Pinpoint the cell where the given text exists, returning its [x, y] midpoint coordinate. 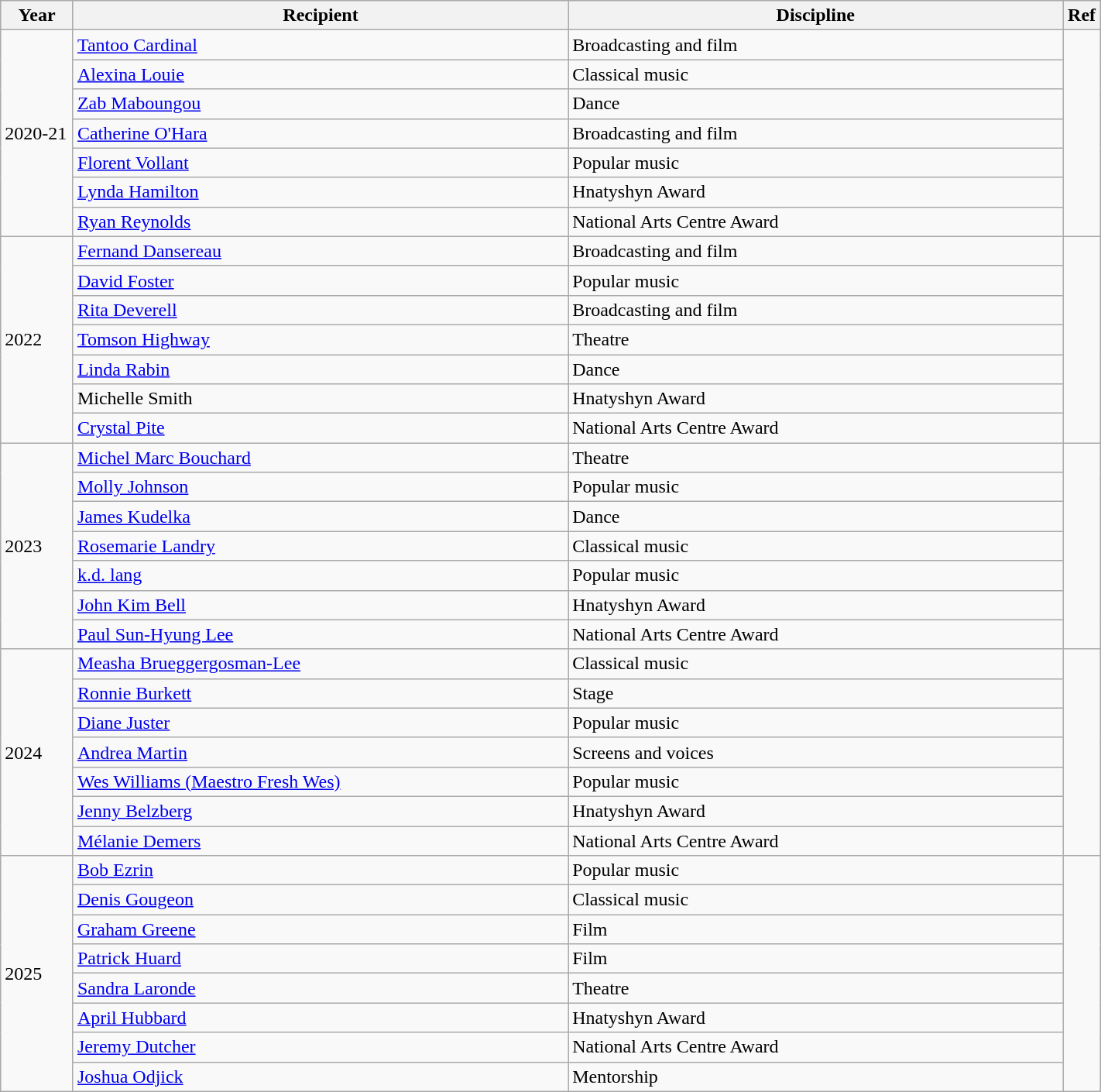
Alexina Louie [321, 74]
Tomson Highway [321, 339]
April Hubbard [321, 1018]
Bob Ezrin [321, 871]
Ref [1082, 15]
2022 [37, 339]
Mentorship [816, 1077]
Year [37, 15]
Catherine O'Hara [321, 133]
2025 [37, 974]
Screens and voices [816, 752]
2023 [37, 546]
Michel Marc Bouchard [321, 458]
Denis Gougeon [321, 900]
Stage [816, 693]
Molly Johnson [321, 487]
Joshua Odjick [321, 1077]
Tantoo Cardinal [321, 45]
Linda Rabin [321, 369]
Jeremy Dutcher [321, 1047]
David Foster [321, 280]
Rosemarie Landry [321, 546]
Rita Deverell [321, 310]
2020-21 [37, 133]
Florent Vollant [321, 163]
Recipient [321, 15]
Ronnie Burkett [321, 693]
k.d. lang [321, 575]
John Kim Bell [321, 605]
Wes Williams (Maestro Fresh Wes) [321, 781]
Michelle Smith [321, 399]
Measha Brueggergosman-Lee [321, 664]
James Kudelka [321, 517]
Crystal Pite [321, 428]
Andrea Martin [321, 752]
Lynda Hamilton [321, 192]
Graham Greene [321, 929]
Jenny Belzberg [321, 811]
Patrick Huard [321, 959]
Mélanie Demers [321, 840]
Fernand Dansereau [321, 251]
Zab Maboungou [321, 104]
2024 [37, 752]
Sandra Laronde [321, 988]
Ryan Reynolds [321, 221]
Paul Sun-Hyung Lee [321, 634]
Diane Juster [321, 723]
Discipline [816, 15]
